From the cell containing the given text, extract its center point as (X, Y) coordinate. 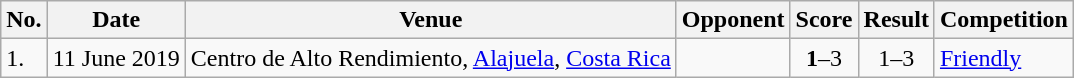
1. (24, 58)
Date (116, 20)
Competition (1004, 20)
Score (824, 20)
Centro de Alto Rendimiento, Alajuela, Costa Rica (430, 58)
Opponent (733, 20)
Friendly (1004, 58)
Venue (430, 20)
11 June 2019 (116, 58)
Result (896, 20)
No. (24, 20)
